Find where the given text appears and provide that cell's center as (X, Y) coordinate. 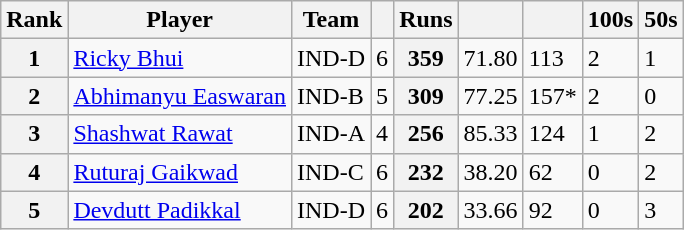
232 (426, 172)
Rank (34, 20)
359 (426, 58)
38.20 (490, 172)
50s (661, 20)
85.33 (490, 134)
33.66 (490, 210)
157* (552, 96)
Team (332, 20)
Ricky Bhui (180, 58)
92 (552, 210)
Ruturaj Gaikwad (180, 172)
62 (552, 172)
Devdutt Padikkal (180, 210)
Player (180, 20)
Runs (426, 20)
IND-B (332, 96)
124 (552, 134)
202 (426, 210)
IND-C (332, 172)
IND-A (332, 134)
Abhimanyu Easwaran (180, 96)
256 (426, 134)
Shashwat Rawat (180, 134)
100s (610, 20)
113 (552, 58)
309 (426, 96)
77.25 (490, 96)
71.80 (490, 58)
